Pinpoint the cell where the given text exists, returning its (X, Y) midpoint coordinate. 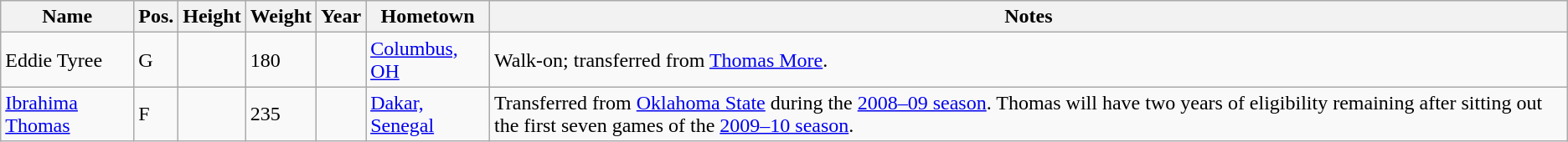
Columbus, OH (428, 60)
Hometown (428, 17)
Year (342, 17)
Height (212, 17)
Dakar, Senegal (428, 114)
Weight (281, 17)
Name (67, 17)
Pos. (156, 17)
Eddie Tyree (67, 60)
235 (281, 114)
G (156, 60)
Ibrahima Thomas (67, 114)
180 (281, 60)
F (156, 114)
Walk-on; transferred from Thomas More. (1029, 60)
Notes (1029, 17)
